Scan for the cell matching the given text and deliver its [X, Y] coordinate at center. 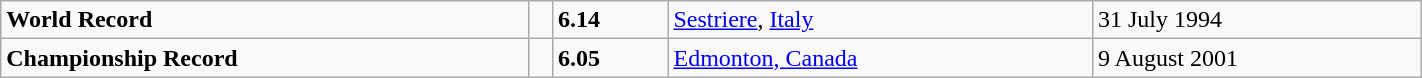
Championship Record [265, 58]
6.05 [610, 58]
World Record [265, 20]
31 July 1994 [1256, 20]
9 August 2001 [1256, 58]
Edmonton, Canada [880, 58]
Sestriere, Italy [880, 20]
6.14 [610, 20]
